Determine the [x, y] coordinate at the center of the cell enclosing the given text.  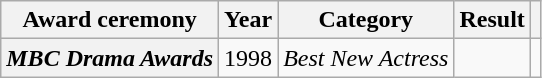
MBC Drama Awards [110, 58]
Best New Actress [366, 58]
Category [366, 20]
Award ceremony [110, 20]
Result [492, 20]
1998 [248, 58]
Year [248, 20]
